From the cell containing the given text, extract its center point as (X, Y) coordinate. 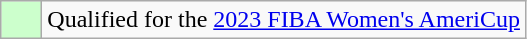
Qualified for the 2023 FIBA Women's AmeriCup (284, 20)
